Identify which cell holds the provided text, then report its (x, y) central coordinate. 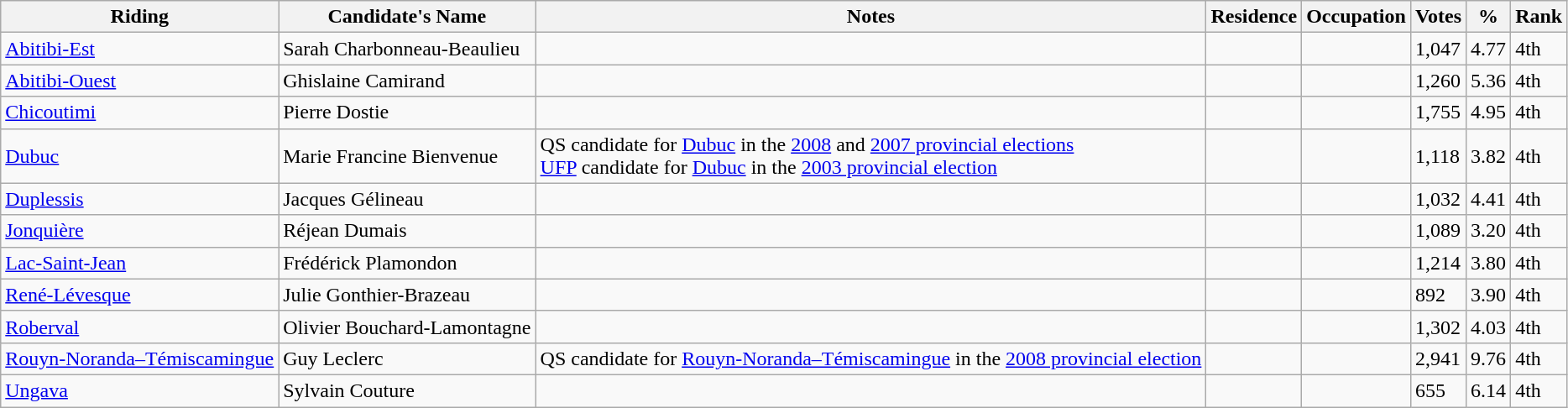
René-Lévesque (139, 295)
Rouyn-Noranda–Témiscamingue (139, 358)
Riding (139, 17)
1,302 (1438, 327)
6.14 (1489, 390)
4.95 (1489, 112)
Ungava (139, 390)
5.36 (1489, 81)
3.82 (1489, 156)
Guy Leclerc (407, 358)
1,047 (1438, 49)
Marie Francine Bienvenue (407, 156)
Chicoutimi (139, 112)
1,214 (1438, 263)
Réjean Dumais (407, 231)
3.80 (1489, 263)
3.20 (1489, 231)
9.76 (1489, 358)
1,118 (1438, 156)
1,755 (1438, 112)
Rank (1539, 17)
Jonquière (139, 231)
Lac-Saint-Jean (139, 263)
Olivier Bouchard-Lamontagne (407, 327)
Notes (871, 17)
Dubuc (139, 156)
QS candidate for Rouyn-Noranda–Témiscamingue in the 2008 provincial election (871, 358)
Sarah Charbonneau-Beaulieu (407, 49)
1,260 (1438, 81)
Jacques Gélineau (407, 199)
4.77 (1489, 49)
Julie Gonthier-Brazeau (407, 295)
Frédérick Plamondon (407, 263)
Abitibi-Ouest (139, 81)
% (1489, 17)
Candidate's Name (407, 17)
Roberval (139, 327)
655 (1438, 390)
Duplessis (139, 199)
4.41 (1489, 199)
Votes (1438, 17)
892 (1438, 295)
Residence (1254, 17)
3.90 (1489, 295)
Abitibi-Est (139, 49)
Occupation (1356, 17)
QS candidate for Dubuc in the 2008 and 2007 provincial elections UFP candidate for Dubuc in the 2003 provincial election (871, 156)
2,941 (1438, 358)
1,089 (1438, 231)
Sylvain Couture (407, 390)
Ghislaine Camirand (407, 81)
Pierre Dostie (407, 112)
1,032 (1438, 199)
4.03 (1489, 327)
